From the cell containing the given text, extract its center point as (x, y) coordinate. 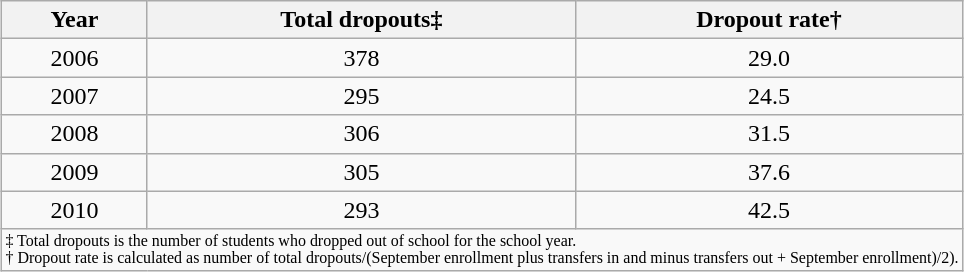
Year (74, 20)
42.5 (768, 210)
295 (361, 96)
24.5 (768, 96)
2008 (74, 134)
Total dropouts‡ (361, 20)
2010 (74, 210)
306 (361, 134)
378 (361, 58)
2007 (74, 96)
305 (361, 172)
31.5 (768, 134)
29.0 (768, 58)
293 (361, 210)
37.6 (768, 172)
Dropout rate† (768, 20)
2009 (74, 172)
2006 (74, 58)
